Search for the cell housing the specified text and yield its [x, y] center coordinate. 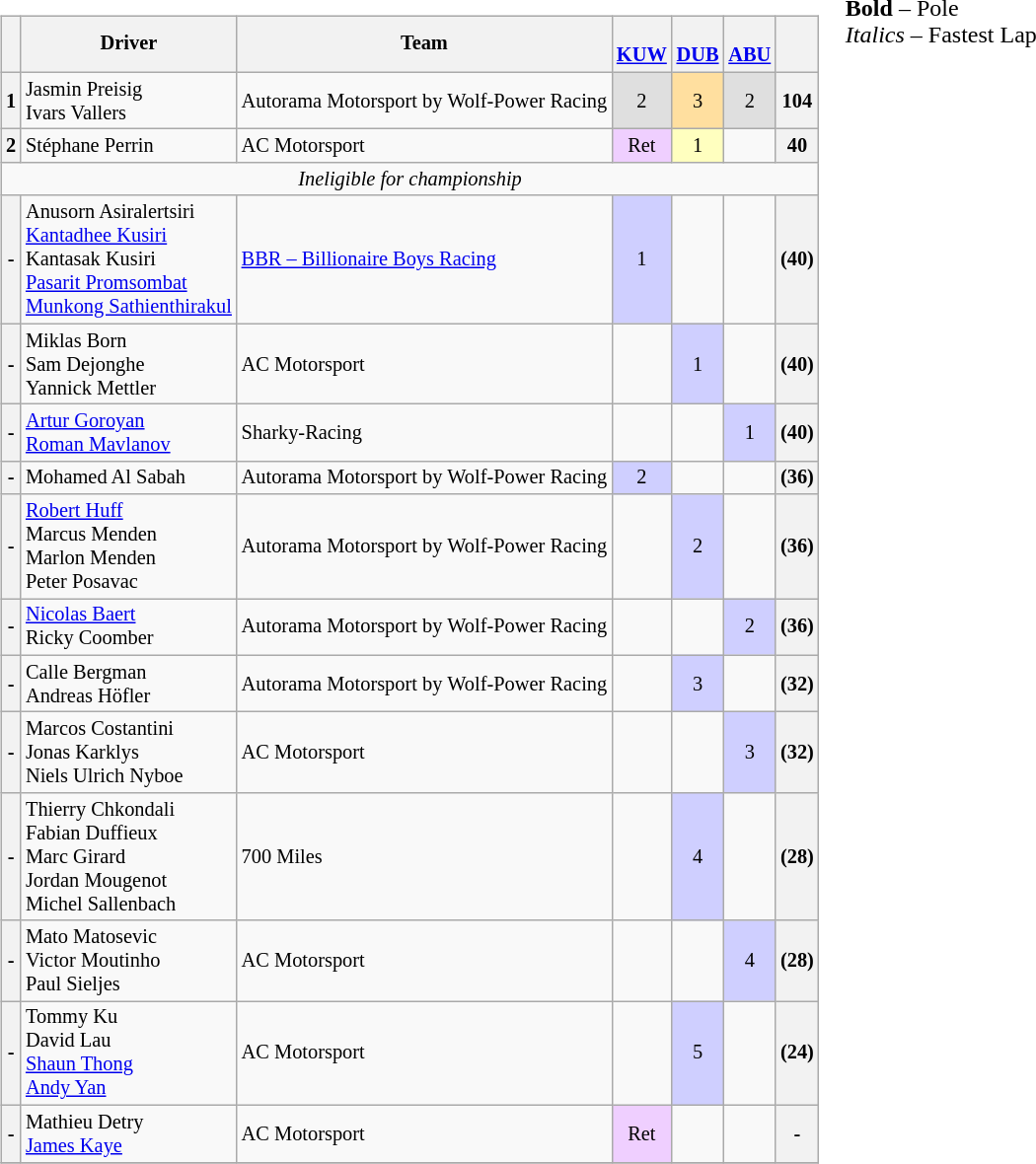
Jasmin Preisig Ivars Vallers [128, 101]
Nicolas Baert Ricky Coomber [128, 627]
Mathieu Detry James Kaye [128, 1133]
Stéphane Perrin [128, 146]
Miklas Born Sam Dejonghe Yannick Mettler [128, 364]
Anusorn Asiralertsiri Kantadhee Kusiri Kantasak Kusiri Pasarit Promsombat Munkong Sathienthirakul [128, 259]
KUW [641, 44]
Marcos Costantini Jonas Karklys Niels Ulrich Nyboe [128, 753]
Driver [128, 44]
BBR – Billionaire Boys Racing [424, 259]
Mato Matosevic Victor Moutinho Paul Sieljes [128, 961]
Ineligible for championship [409, 180]
5 [699, 1054]
40 [797, 146]
Thierry Chkondali Fabian Duffieux Marc Girard Jordan Mougenot Michel Sallenbach [128, 857]
Sharky-Racing [424, 433]
Calle Bergman Andreas Höfler [128, 684]
ABU [750, 44]
DUB [699, 44]
Tommy Ku David Lau Shaun Thong Andy Yan [128, 1054]
Robert Huff Marcus Menden Marlon Menden Peter Posavac [128, 546]
Artur GoroyanRoman Mavlanov [128, 433]
104 [797, 101]
Mohamed Al Sabah [128, 477]
Team [424, 44]
700 Miles [424, 857]
(24) [797, 1054]
